Return (x, y) of the center of cell containing provided text 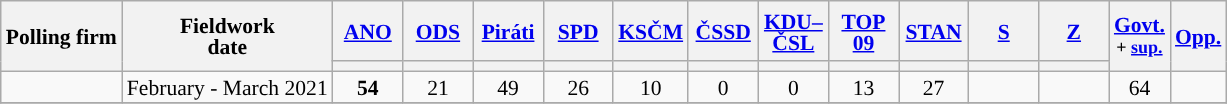
10 (650, 86)
Govt.+ sup. (1140, 36)
ODS (438, 31)
Fieldworkdate (228, 36)
Opp. (1198, 36)
Polling firm (62, 36)
February - March 2021 (228, 86)
SPD (578, 31)
ANO (368, 31)
64 (1140, 86)
27 (934, 86)
KDU–ČSL (793, 31)
Z (1074, 31)
STAN (934, 31)
S (1004, 31)
TOP 09 (863, 31)
Piráti (508, 31)
26 (578, 86)
49 (508, 86)
ČSSD (723, 31)
21 (438, 86)
13 (863, 86)
KSČM (650, 31)
54 (368, 86)
